Output the (x, y) coordinate of the center of the cell containing the given text.  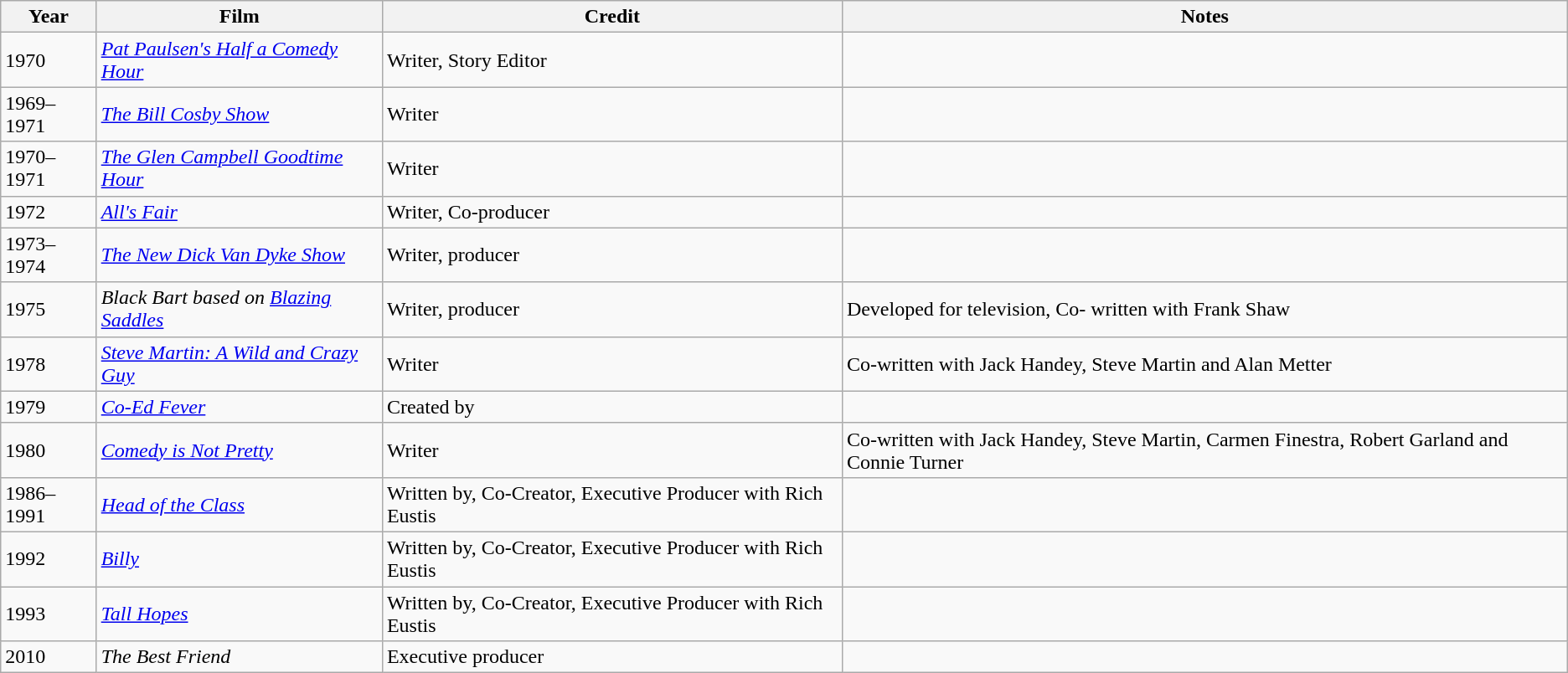
1973–1974 (49, 254)
1975 (49, 310)
1980 (49, 450)
1992 (49, 559)
1970 (49, 60)
1979 (49, 407)
All's Fair (240, 212)
Billy (240, 559)
Year (49, 17)
1986–1991 (49, 504)
1993 (49, 613)
Co-written with Jack Handey, Steve Martin, Carmen Finestra, Robert Garland and Connie Turner (1204, 450)
Created by (611, 407)
Co-Ed Fever (240, 407)
The Best Friend (240, 657)
Writer, Co-producer (611, 212)
Notes (1204, 17)
The Bill Cosby Show (240, 114)
1969–1971 (49, 114)
Co-written with Jack Handey, Steve Martin and Alan Metter (1204, 363)
Steve Martin: A Wild and Crazy Guy (240, 363)
Black Bart based on Blazing Saddles (240, 310)
Executive producer (611, 657)
Film (240, 17)
Tall Hopes (240, 613)
1970–1971 (49, 169)
2010 (49, 657)
Developed for television, Co- written with Frank Shaw (1204, 310)
Comedy is Not Pretty (240, 450)
Head of the Class (240, 504)
1972 (49, 212)
1978 (49, 363)
Pat Paulsen's Half a Comedy Hour (240, 60)
Credit (611, 17)
Writer, Story Editor (611, 60)
The New Dick Van Dyke Show (240, 254)
The Glen Campbell Goodtime Hour (240, 169)
